Output the (x, y) coordinate of the center of the cell containing the given text.  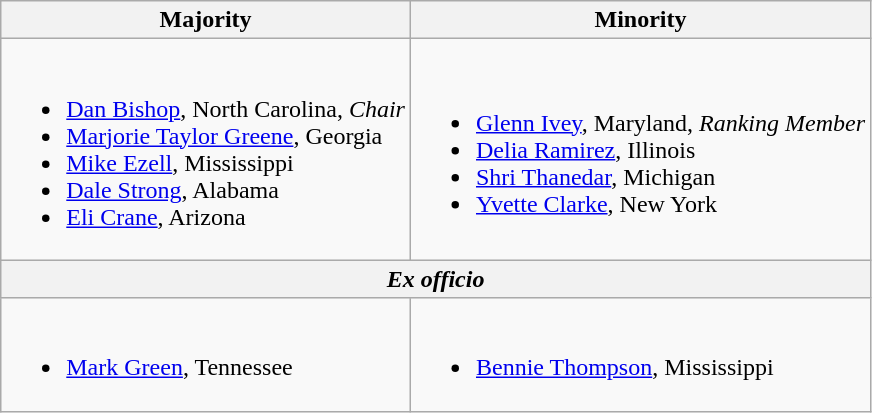
Mark Green, Tennessee (206, 354)
Ex officio (436, 279)
Dan Bishop, North Carolina, ChairMarjorie Taylor Greene, GeorgiaMike Ezell, MississippiDale Strong, AlabamaEli Crane, Arizona (206, 150)
Glenn Ivey, Maryland, Ranking MemberDelia Ramirez, IllinoisShri Thanedar, MichiganYvette Clarke, New York (640, 150)
Minority (640, 20)
Majority (206, 20)
Bennie Thompson, Mississippi (640, 354)
